Extract the (x, y) coordinate from the center of the cell holding the provided text.  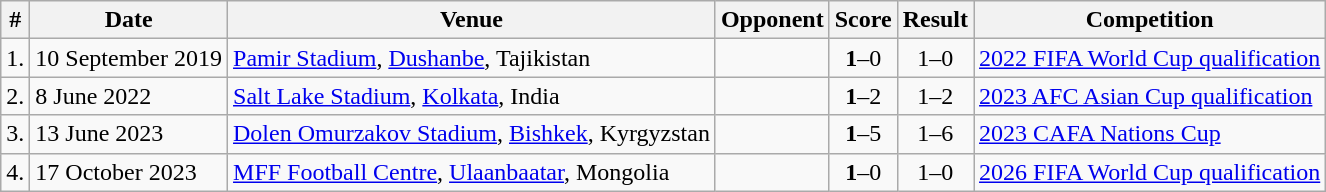
Score (863, 20)
MFF Football Centre, Ulaanbaatar, Mongolia (472, 172)
2022 FIFA World Cup qualification (1150, 58)
2026 FIFA World Cup qualification (1150, 172)
Competition (1150, 20)
# (16, 20)
17 October 2023 (129, 172)
Date (129, 20)
Result (935, 20)
8 June 2022 (129, 96)
2023 AFC Asian Cup qualification (1150, 96)
Venue (472, 20)
Dolen Omurzakov Stadium, Bishkek, Kyrgyzstan (472, 134)
4. (16, 172)
1–6 (935, 134)
1. (16, 58)
3. (16, 134)
Salt Lake Stadium, Kolkata, India (472, 96)
13 June 2023 (129, 134)
Pamir Stadium, Dushanbe, Tajikistan (472, 58)
1–5 (863, 134)
2023 CAFA Nations Cup (1150, 134)
Opponent (772, 20)
10 September 2019 (129, 58)
2. (16, 96)
